Extract the [X, Y] coordinate from the center of the cell holding the provided text.  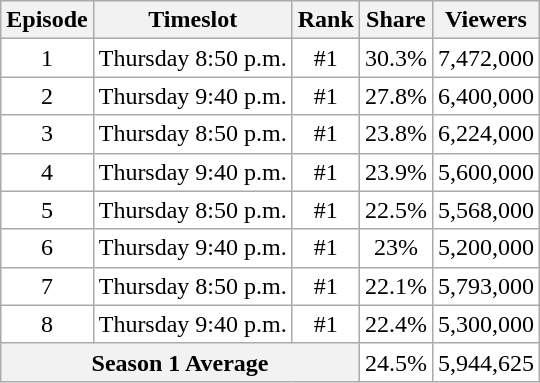
Rank [326, 20]
5 [47, 210]
22.5% [396, 210]
6,224,000 [486, 134]
23% [396, 248]
23.8% [396, 134]
8 [47, 324]
4 [47, 172]
5,200,000 [486, 248]
1 [47, 58]
22.4% [396, 324]
5,793,000 [486, 286]
24.5% [396, 362]
27.8% [396, 96]
Viewers [486, 20]
2 [47, 96]
5,944,625 [486, 362]
Share [396, 20]
30.3% [396, 58]
7 [47, 286]
Timeslot [192, 20]
7,472,000 [486, 58]
5,600,000 [486, 172]
5,568,000 [486, 210]
6 [47, 248]
Episode [47, 20]
Season 1 Average [180, 362]
23.9% [396, 172]
3 [47, 134]
5,300,000 [486, 324]
22.1% [396, 286]
6,400,000 [486, 96]
